Search for the cell housing the specified text and yield its (x, y) center coordinate. 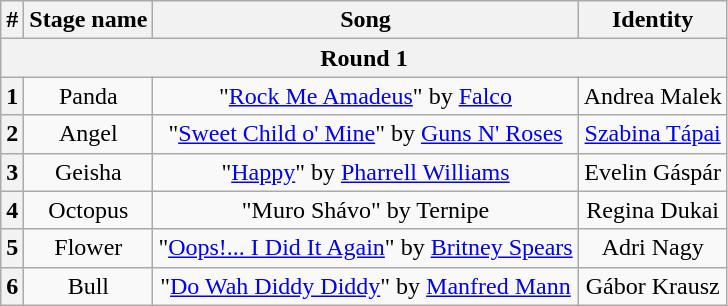
Round 1 (364, 58)
Geisha (88, 172)
# (12, 20)
"Do Wah Diddy Diddy" by Manfred Mann (366, 286)
Adri Nagy (652, 248)
Andrea Malek (652, 96)
Stage name (88, 20)
Panda (88, 96)
"Happy" by Pharrell Williams (366, 172)
"Oops!... I Did It Again" by Britney Spears (366, 248)
"Rock Me Amadeus" by Falco (366, 96)
4 (12, 210)
Flower (88, 248)
Gábor Krausz (652, 286)
Song (366, 20)
6 (12, 286)
2 (12, 134)
Regina Dukai (652, 210)
Octopus (88, 210)
Angel (88, 134)
3 (12, 172)
Bull (88, 286)
Evelin Gáspár (652, 172)
"Muro Shávo" by Ternipe (366, 210)
Szabina Tápai (652, 134)
1 (12, 96)
Identity (652, 20)
5 (12, 248)
"Sweet Child o' Mine" by Guns N' Roses (366, 134)
